Find where the given text appears and provide that cell's center as (x, y) coordinate. 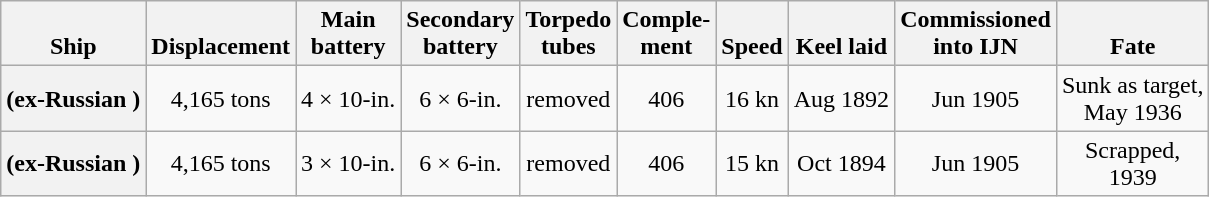
15 kn (752, 164)
Sunk as target,May 1936 (1132, 98)
Speed (752, 34)
Keel laid (841, 34)
Torpedotubes (568, 34)
Displacement (221, 34)
Scrapped,1939 (1132, 164)
Mainbattery (348, 34)
Aug 1892 (841, 98)
16 kn (752, 98)
4 × 10-in. (348, 98)
Secondarybattery (460, 34)
Ship (74, 34)
Comple-ment (666, 34)
Commissionedinto IJN (976, 34)
Oct 1894 (841, 164)
3 × 10-in. (348, 164)
Fate (1132, 34)
